From the cell containing the given text, extract its center point as [X, Y] coordinate. 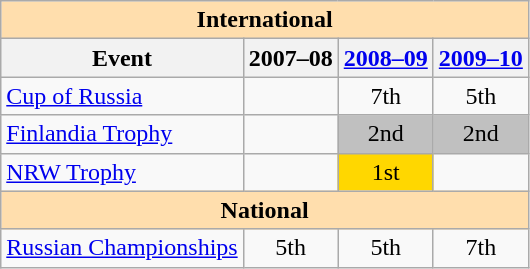
NRW Trophy [122, 172]
Russian Championships [122, 248]
1st [386, 172]
2007–08 [290, 58]
International [265, 20]
National [265, 210]
Finlandia Trophy [122, 134]
2008–09 [386, 58]
2009–10 [480, 58]
Event [122, 58]
Cup of Russia [122, 96]
